Output the [x, y] coordinate of the center of the cell containing the given text.  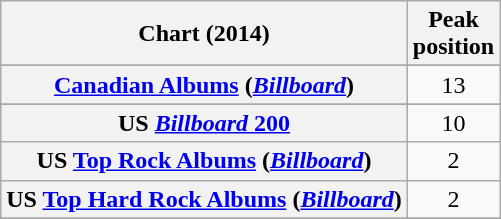
Canadian Albums (Billboard) [204, 85]
10 [453, 123]
US Top Hard Rock Albums (Billboard) [204, 199]
US Billboard 200 [204, 123]
13 [453, 85]
Chart (2014) [204, 34]
US Top Rock Albums (Billboard) [204, 161]
Peak position [453, 34]
